Output the (X, Y) coordinate of the center of the cell containing the given text.  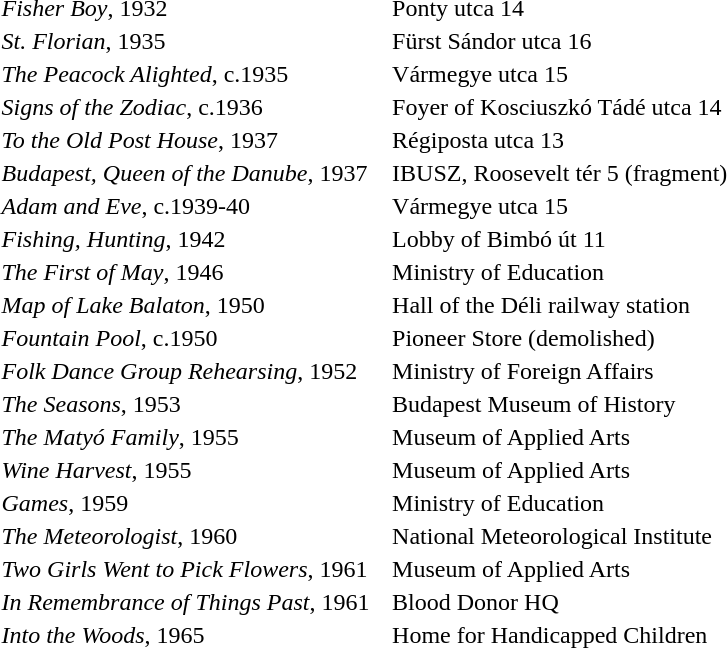
Signs of the Zodiac, c.1936 (194, 107)
The Seasons, 1953 (194, 404)
To the Old Post House, 1937 (194, 140)
The Meteorologist, 1960 (194, 536)
In Remembrance of Things Past, 1961 (194, 602)
The First of May, 1946 (194, 272)
The Matyó Family, 1955 (194, 437)
Fishing, Hunting, 1942 (194, 239)
Budapest, Queen of the Danube, 1937 (194, 173)
St. Florian, 1935 (194, 41)
Adam and Eve, c.1939-40 (194, 206)
Folk Dance Group Rehearsing, 1952 (194, 371)
Wine Harvest, 1955 (194, 470)
Two Girls Went to Pick Flowers, 1961 (194, 569)
The Peacock Alighted, c.1935 (194, 74)
Fountain Pool, c.1950 (194, 338)
Map of Lake Balaton, 1950 (194, 305)
Games, 1959 (194, 503)
